Extract the [x, y] coordinate from the center of the cell holding the provided text.  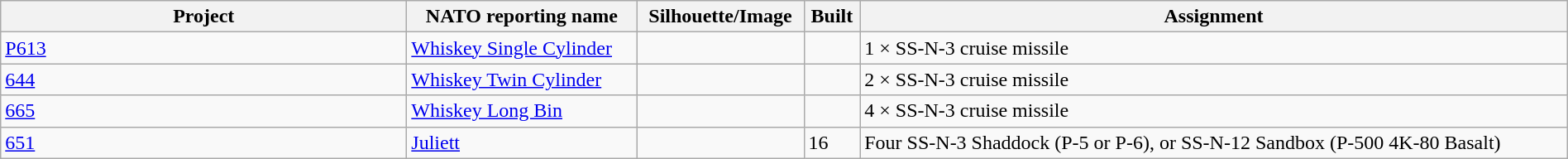
Four SS-N-3 Shaddock (P-5 or P-6), or SS-N-12 Sandbox (P-500 4K-80 Basalt) [1214, 142]
P613 [203, 48]
665 [203, 111]
Juliett [522, 142]
4 × SS-N-3 cruise missile [1214, 111]
NATO reporting name [522, 17]
16 [832, 142]
Project [203, 17]
Whiskey Long Bin [522, 111]
2 × SS-N-3 cruise missile [1214, 79]
Assignment [1214, 17]
Whiskey Single Cylinder [522, 48]
Silhouette/Image [720, 17]
644 [203, 79]
651 [203, 142]
Built [832, 17]
1 × SS-N-3 cruise missile [1214, 48]
Whiskey Twin Cylinder [522, 79]
